For the text-containing cell, return its midpoint in [X, Y] coordinate format. 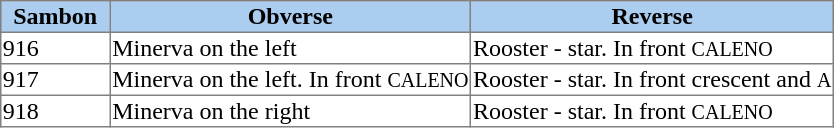
916 [55, 48]
Obverse [290, 17]
Reverse [652, 17]
Rooster - star. In front crescent and A [652, 80]
Sambon [55, 17]
Minerva on the left [290, 48]
Minerva on the right [290, 111]
Minerva on the left. In front CALENO [290, 80]
917 [55, 80]
918 [55, 111]
